Search for the cell housing the specified text and yield its [X, Y] center coordinate. 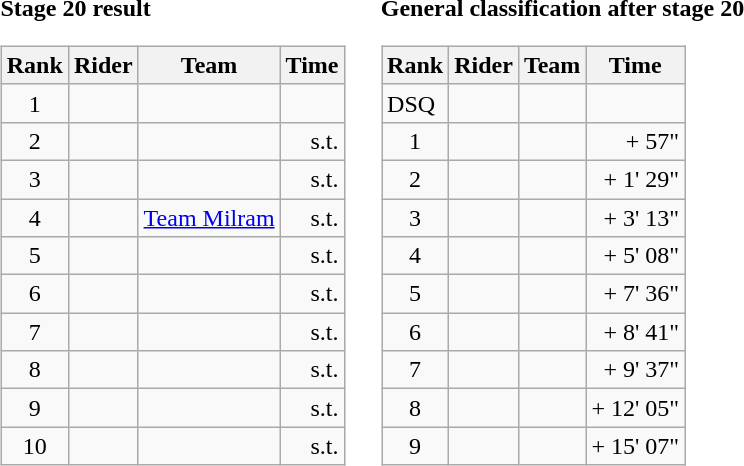
+ 3' 13" [636, 217]
Team Milram [209, 217]
+ 9' 37" [636, 370]
+ 57" [636, 141]
+ 12' 05" [636, 408]
+ 1' 29" [636, 179]
+ 5' 08" [636, 256]
+ 8' 41" [636, 332]
10 [34, 446]
+ 7' 36" [636, 294]
DSQ [416, 103]
+ 15' 07" [636, 446]
